Identify which cell holds the provided text, then report its (X, Y) central coordinate. 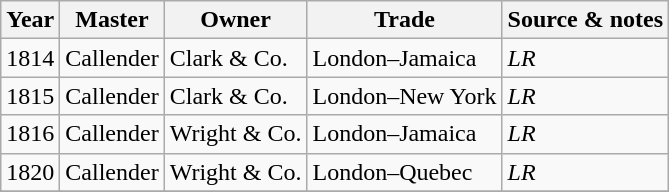
1816 (30, 134)
London–Quebec (404, 172)
Year (30, 20)
1815 (30, 96)
Owner (236, 20)
Master (112, 20)
1814 (30, 58)
London–New York (404, 96)
1820 (30, 172)
Trade (404, 20)
Source & notes (586, 20)
